For the text-containing cell, return its midpoint in (X, Y) coordinate format. 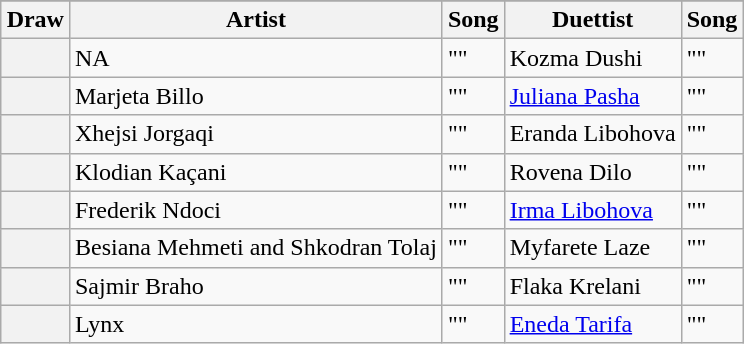
Myfarete Laze (592, 248)
Kozma Dushi (592, 58)
Besiana Mehmeti and Shkodran Tolaj (256, 248)
Eranda Libohova (592, 134)
Eneda Tarifa (592, 324)
Xhejsi Jorgaqi (256, 134)
Klodian Kaçani (256, 172)
Flaka Krelani (592, 286)
Lynx (256, 324)
Sajmir Braho (256, 286)
Rovena Dilo (592, 172)
Irma Libohova (592, 210)
Juliana Pasha (592, 96)
NA (256, 58)
Artist (256, 20)
Frederik Ndoci (256, 210)
Duettist (592, 20)
Marjeta Billo (256, 96)
Draw (35, 20)
